Output the (X, Y) coordinate of the center of the cell containing the given text.  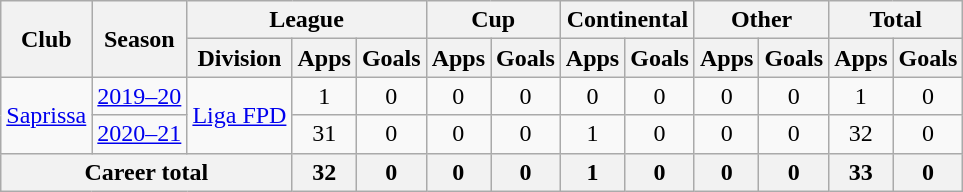
Season (140, 39)
Career total (146, 172)
2020–21 (140, 134)
Other (761, 20)
Division (240, 58)
Club (46, 39)
Saprissa (46, 115)
Cup (493, 20)
31 (324, 134)
Liga FPD (240, 115)
League (306, 20)
33 (861, 172)
2019–20 (140, 96)
Total (896, 20)
Continental (627, 20)
